From the cell containing the given text, extract its center point as (x, y) coordinate. 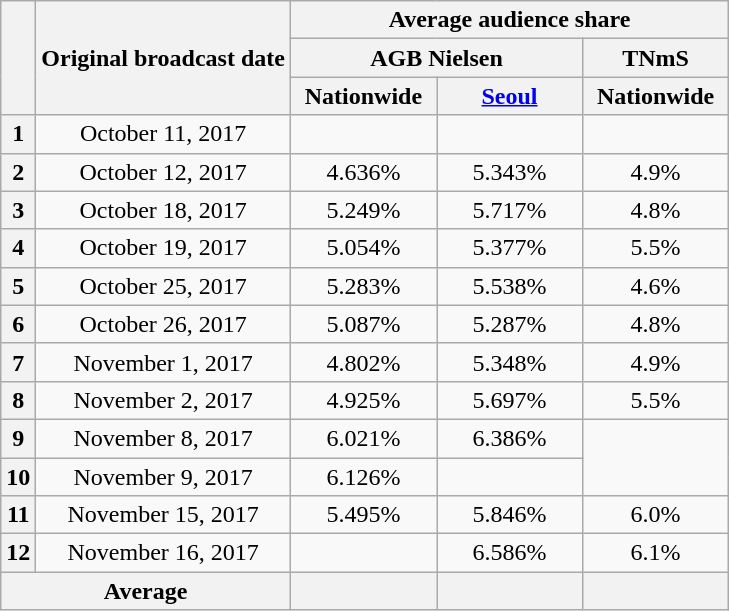
12 (18, 553)
6.586% (509, 553)
Average audience share (509, 20)
5.343% (509, 172)
7 (18, 362)
5.054% (363, 248)
6.1% (656, 553)
October 11, 2017 (164, 134)
3 (18, 210)
5.287% (509, 324)
November 2, 2017 (164, 400)
Seoul (509, 96)
5.717% (509, 210)
4 (18, 248)
6.386% (509, 438)
November 9, 2017 (164, 477)
5.538% (509, 286)
October 18, 2017 (164, 210)
October 12, 2017 (164, 172)
AGB Nielsen (436, 58)
11 (18, 515)
5.249% (363, 210)
6.126% (363, 477)
4.636% (363, 172)
October 19, 2017 (164, 248)
8 (18, 400)
4.6% (656, 286)
5.283% (363, 286)
6 (18, 324)
2 (18, 172)
November 8, 2017 (164, 438)
10 (18, 477)
October 26, 2017 (164, 324)
4.925% (363, 400)
November 15, 2017 (164, 515)
5 (18, 286)
6.021% (363, 438)
TNmS (656, 58)
Original broadcast date (164, 58)
October 25, 2017 (164, 286)
9 (18, 438)
5.377% (509, 248)
November 16, 2017 (164, 553)
5.697% (509, 400)
1 (18, 134)
4.802% (363, 362)
6.0% (656, 515)
5.495% (363, 515)
Average (146, 591)
5.348% (509, 362)
5.087% (363, 324)
November 1, 2017 (164, 362)
5.846% (509, 515)
